Return the (x, y) coordinate for the center point of the cell that contains the specified text.  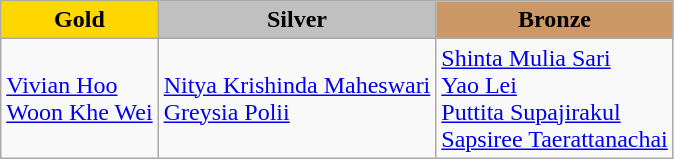
Bronze (554, 20)
Nitya Krishinda Maheswari Greysia Polii (297, 98)
Shinta Mulia Sari Yao Lei Puttita Supajirakul Sapsiree Taerattanachai (554, 98)
Vivian Hoo Woon Khe Wei (80, 98)
Gold (80, 20)
Silver (297, 20)
